Locate the cell with the specified text and output its [x, y] center coordinate. 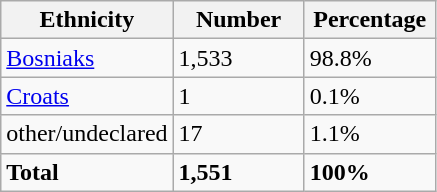
other/undeclared [87, 134]
100% [370, 172]
1.1% [370, 134]
Percentage [370, 20]
98.8% [370, 58]
Bosniaks [87, 58]
0.1% [370, 96]
1 [238, 96]
Number [238, 20]
Croats [87, 96]
1,533 [238, 58]
Total [87, 172]
Ethnicity [87, 20]
1,551 [238, 172]
17 [238, 134]
